Find where the given text appears and provide that cell's center as (x, y) coordinate. 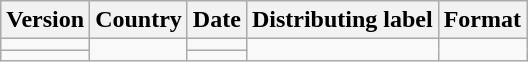
Country (139, 20)
Date (216, 20)
Format (482, 20)
Distributing label (342, 20)
Version (46, 20)
